Provide the [X, Y] coordinate of the cell's center where the given text is located.  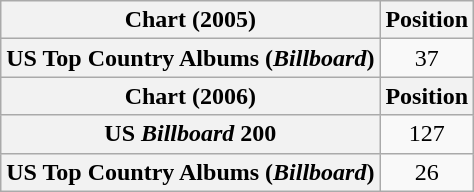
26 [427, 172]
Chart (2005) [190, 20]
US Billboard 200 [190, 134]
127 [427, 134]
37 [427, 58]
Chart (2006) [190, 96]
